From the cell containing the given text, extract its center point as (x, y) coordinate. 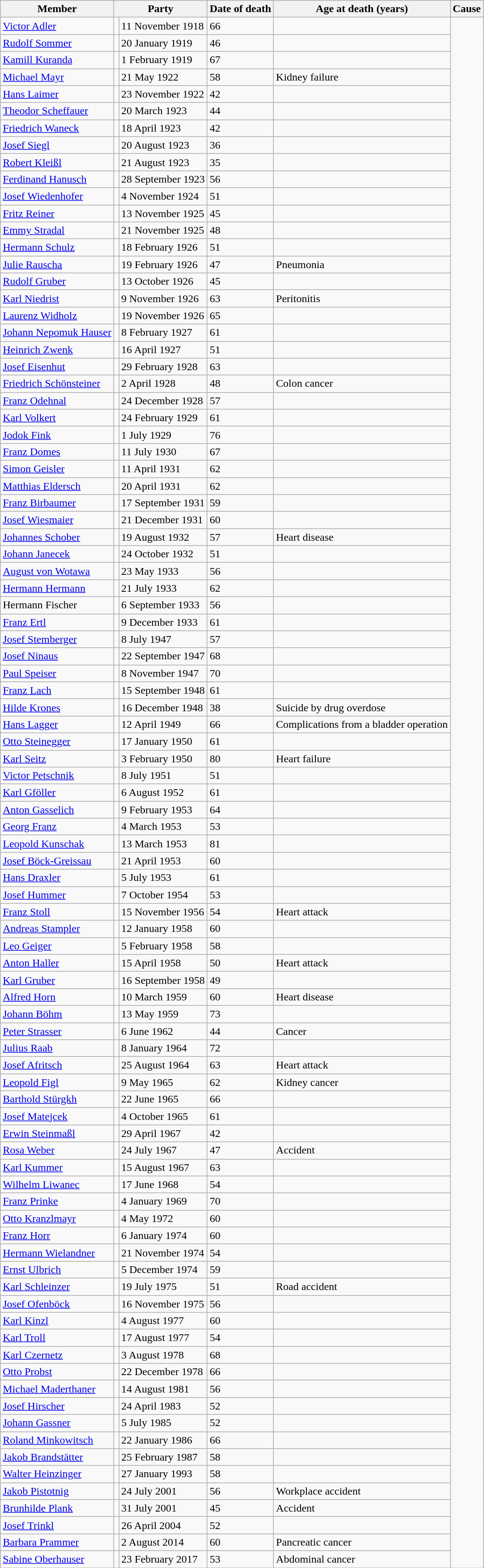
Emmy Stradal (57, 231)
3 February 1950 (163, 759)
16 September 1958 (163, 980)
11 July 1930 (163, 452)
17 September 1931 (163, 503)
Karl Kummer (57, 1167)
21 November 1974 (163, 1252)
9 February 1953 (163, 810)
19 August 1932 (163, 537)
Pneumonia (362, 265)
Michael Maderthaner (57, 1389)
5 February 1958 (163, 946)
Anton Haller (57, 963)
Michael Mayr (57, 77)
8 July 1947 (163, 639)
76 (240, 435)
Party (160, 9)
8 February 1927 (163, 333)
Member (57, 9)
22 December 1978 (163, 1372)
Hans Laimer (57, 94)
6 August 1952 (163, 793)
26 April 2004 (163, 1525)
29 February 1928 (163, 367)
2 April 1928 (163, 384)
Otto Steinegger (57, 741)
Hermann Schulz (57, 248)
Otto Probst (57, 1372)
21 November 1925 (163, 231)
5 July 1985 (163, 1423)
Karl Seitz (57, 759)
Josef Eisenhut (57, 367)
4 March 1953 (163, 827)
1 February 1919 (163, 60)
Karl Gruber (57, 980)
Hermann Wielandner (57, 1252)
Date of death (240, 9)
Friedrich Schönsteiner (57, 384)
18 April 1923 (163, 128)
23 May 1933 (163, 571)
Josef Hummer (57, 895)
Franz Birbaumer (57, 503)
Rudolf Gruber (57, 282)
4 May 1972 (163, 1218)
Peter Strasser (57, 1031)
24 February 1929 (163, 418)
Peritonitis (362, 299)
Julius Raab (57, 1048)
4 August 1977 (163, 1321)
22 June 1965 (163, 1099)
13 May 1959 (163, 1014)
Anton Gasselich (57, 810)
Johann Böhm (57, 1014)
Jodok Fink (57, 435)
Josef Wiesmaier (57, 520)
28 September 1923 (163, 179)
Karl Czernetz (57, 1355)
4 October 1965 (163, 1116)
21 August 1923 (163, 162)
72 (240, 1048)
16 November 1975 (163, 1304)
5 July 1953 (163, 878)
21 December 1931 (163, 520)
18 February 1926 (163, 248)
13 November 1925 (163, 214)
Josef Böck-Greissau (57, 861)
27 January 1993 (163, 1474)
Brunhilde Plank (57, 1508)
8 January 1964 (163, 1048)
Age at death (years) (362, 9)
24 April 1983 (163, 1406)
Barthold Stürgkh (57, 1099)
16 December 1948 (163, 707)
Leo Geiger (57, 946)
Colon cancer (362, 384)
Josef Ninaus (57, 656)
38 (240, 707)
Franz Ertl (57, 622)
25 February 1987 (163, 1457)
Johannes Schober (57, 537)
Barbara Prammer (57, 1542)
9 December 1933 (163, 622)
Rosa Weber (57, 1150)
Hermann Hermann (57, 588)
Alfred Horn (57, 997)
Josef Trinkl (57, 1525)
Franz Stoll (57, 912)
Josef Stemberger (57, 639)
2 August 2014 (163, 1542)
10 March 1959 (163, 997)
19 July 1975 (163, 1286)
50 (240, 963)
Matthias Eldersch (57, 486)
22 September 1947 (163, 656)
24 July 1967 (163, 1150)
7 October 1954 (163, 895)
Victor Petschnik (57, 776)
11 April 1931 (163, 469)
31 July 2001 (163, 1508)
6 January 1974 (163, 1235)
Franz Odehnal (57, 401)
15 November 1956 (163, 912)
15 August 1967 (163, 1167)
Karl Volkert (57, 418)
29 April 1967 (163, 1133)
13 October 1926 (163, 282)
Erwin Steinmaßl (57, 1133)
36 (240, 145)
Theodor Scheffauer (57, 111)
5 December 1974 (163, 1269)
20 January 1919 (163, 43)
4 November 1924 (163, 196)
Otto Kranzlmayr (57, 1218)
9 May 1965 (163, 1082)
16 April 1927 (163, 350)
Complications from a bladder operation (362, 724)
Julie Rauscha (57, 265)
Kidney cancer (362, 1082)
Suicide by drug overdose (362, 707)
24 December 1928 (163, 401)
Franz Horr (57, 1235)
12 April 1949 (163, 724)
3 August 1978 (163, 1355)
Sabine Oberhauser (57, 1559)
21 May 1922 (163, 77)
8 July 1951 (163, 776)
20 April 1931 (163, 486)
11 November 1918 (163, 26)
Josef Matejcek (57, 1116)
Cause (467, 9)
Hans Draxler (57, 878)
Heinrich Zwenk (57, 350)
1 July 1929 (163, 435)
Johann Gassner (57, 1423)
Kamill Kuranda (57, 60)
Wilhelm Liwanec (57, 1184)
19 November 1926 (163, 316)
Cancer (362, 1031)
80 (240, 759)
8 November 1947 (163, 673)
65 (240, 316)
35 (240, 162)
Road accident (362, 1286)
Heart failure (362, 759)
17 January 1950 (163, 741)
Franz Lach (57, 690)
21 July 1933 (163, 588)
Hans Lagger (57, 724)
Ferdinand Hanusch (57, 179)
Rudolf Sommer (57, 43)
Franz Prinke (57, 1201)
Josef Siegl (57, 145)
6 June 1962 (163, 1031)
24 July 2001 (163, 1491)
46 (240, 43)
Hermann Fischer (57, 605)
Workplace accident (362, 1491)
Georg Franz (57, 827)
14 August 1981 (163, 1389)
August von Wotawa (57, 571)
Robert Kleißl (57, 162)
13 March 1953 (163, 844)
Paul Speiser (57, 673)
4 January 1969 (163, 1201)
Karl Niedrist (57, 299)
Josef Afritsch (57, 1065)
17 June 1968 (163, 1184)
Fritz Reiner (57, 214)
Friedrich Waneck (57, 128)
Victor Adler (57, 26)
Karl Kinzl (57, 1321)
Karl Gföller (57, 793)
Pancreatic cancer (362, 1542)
Karl Troll (57, 1338)
23 February 2017 (163, 1559)
23 November 1922 (163, 94)
Simon Geisler (57, 469)
Josef Hirscher (57, 1406)
Laurenz Widholz (57, 316)
Abdominal cancer (362, 1559)
Hilde Krones (57, 707)
Josef Ofenböck (57, 1304)
Kidney failure (362, 77)
15 April 1958 (163, 963)
24 October 1932 (163, 554)
73 (240, 1014)
Karl Schleinzer (57, 1286)
15 September 1948 (163, 690)
Jakob Pistotnig (57, 1491)
17 August 1977 (163, 1338)
Franz Domes (57, 452)
Johann Janecek (57, 554)
20 March 1923 (163, 111)
Andreas Stampler (57, 929)
Leopold Figl (57, 1082)
Josef Wiedenhofer (57, 196)
Jakob Brandstätter (57, 1457)
81 (240, 844)
9 November 1926 (163, 299)
64 (240, 810)
22 January 1986 (163, 1440)
Walter Heinzinger (57, 1474)
20 August 1923 (163, 145)
19 February 1926 (163, 265)
21 April 1953 (163, 861)
Johann Nepomuk Hauser (57, 333)
25 August 1964 (163, 1065)
Roland Minkowitsch (57, 1440)
6 September 1933 (163, 605)
Leopold Kunschak (57, 844)
12 January 1958 (163, 929)
49 (240, 980)
Ernst Ulbrich (57, 1269)
